For the text-containing cell, return its midpoint in [x, y] coordinate format. 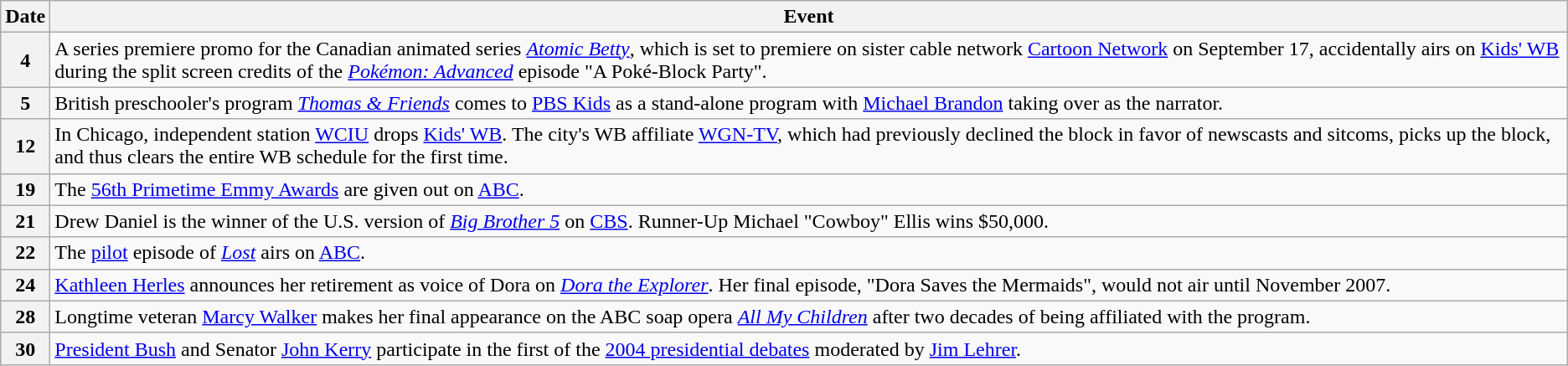
The pilot episode of Lost airs on ABC. [809, 253]
The 56th Primetime Emmy Awards are given out on ABC. [809, 189]
19 [25, 189]
Drew Daniel is the winner of the U.S. version of Big Brother 5 on CBS. Runner-Up Michael "Cowboy" Ellis wins $50,000. [809, 221]
4 [25, 60]
21 [25, 221]
British preschooler's program Thomas & Friends comes to PBS Kids as a stand-alone program with Michael Brandon taking over as the narrator. [809, 103]
28 [25, 317]
30 [25, 348]
24 [25, 285]
22 [25, 253]
Date [25, 17]
Event [809, 17]
5 [25, 103]
12 [25, 146]
President Bush and Senator John Kerry participate in the first of the 2004 presidential debates moderated by Jim Lehrer. [809, 348]
